Find where the given text appears and provide that cell's center as (X, Y) coordinate. 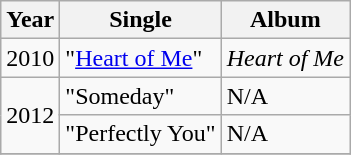
Album (285, 20)
"Someday" (140, 96)
2012 (30, 115)
Single (140, 20)
"Heart of Me" (140, 58)
Year (30, 20)
"Perfectly You" (140, 134)
Heart of Me (285, 58)
2010 (30, 58)
